Locate the cell with the specified text and output its (x, y) center coordinate. 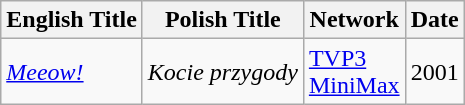
Network (354, 20)
English Title (72, 20)
Polish Title (222, 20)
Meeow! (72, 72)
Date (434, 20)
Kocie przygody (222, 72)
2001 (434, 72)
TVP3MiniMax (354, 72)
